Determine the [x, y] coordinate at the center of the cell enclosing the given text.  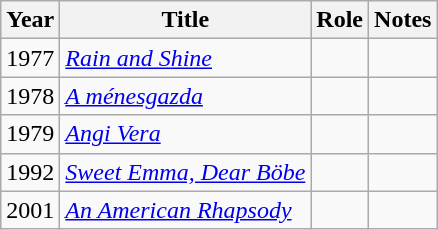
Rain and Shine [186, 58]
1978 [30, 96]
1992 [30, 172]
Year [30, 20]
A ménesgazda [186, 96]
Role [340, 20]
An American Rhapsody [186, 210]
1979 [30, 134]
Sweet Emma, Dear Böbe [186, 172]
1977 [30, 58]
2001 [30, 210]
Title [186, 20]
Notes [403, 20]
Angi Vera [186, 134]
